Scan for the cell matching the given text and deliver its [X, Y] coordinate at center. 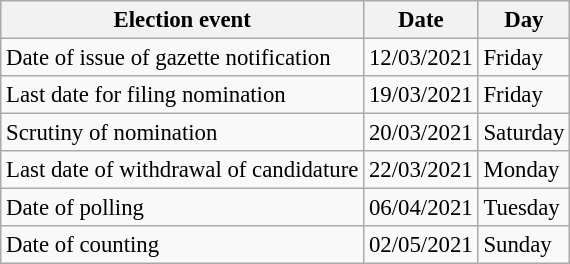
Last date of withdrawal of candidature [182, 170]
06/04/2021 [421, 208]
Election event [182, 20]
Saturday [524, 133]
Date of polling [182, 208]
02/05/2021 [421, 245]
Scrutiny of nomination [182, 133]
Last date for filing nomination [182, 95]
20/03/2021 [421, 133]
19/03/2021 [421, 95]
Date of issue of gazette notification [182, 58]
Day [524, 20]
22/03/2021 [421, 170]
12/03/2021 [421, 58]
Date [421, 20]
Tuesday [524, 208]
Date of counting [182, 245]
Sunday [524, 245]
Monday [524, 170]
